Output the (X, Y) coordinate of the center of the cell containing the given text.  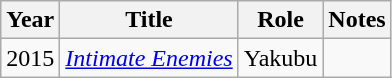
Role (280, 20)
Year (30, 20)
Yakubu (280, 58)
Title (149, 20)
Notes (357, 20)
2015 (30, 58)
Intimate Enemies (149, 58)
